Detect which cell encompasses the target text, then output its [x, y] center coordinate. 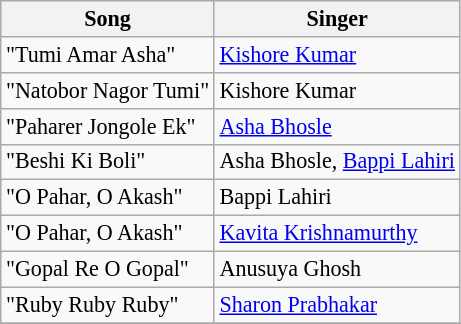
Song [108, 18]
Sharon Prabhakar [337, 305]
"Tumi Amar Asha" [108, 54]
Kavita Krishnamurthy [337, 233]
"Paharer Jongole Ek" [108, 126]
"Natobor Nagor Tumi" [108, 90]
"Ruby Ruby Ruby" [108, 305]
Singer [337, 18]
"Gopal Re O Gopal" [108, 269]
Anusuya Ghosh [337, 269]
Asha Bhosle, Bappi Lahiri [337, 162]
"Beshi Ki Boli" [108, 162]
Bappi Lahiri [337, 198]
Asha Bhosle [337, 126]
